Detect which cell encompasses the target text, then output its [X, Y] center coordinate. 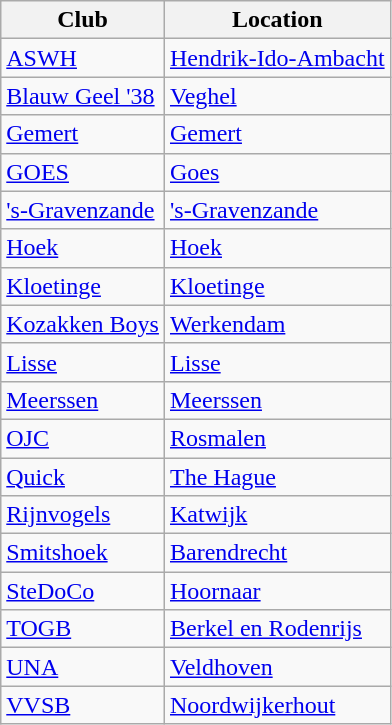
Quick [83, 477]
Werkendam [277, 324]
UNA [83, 667]
Veldhoven [277, 667]
Barendrecht [277, 553]
Hendrik-Ido-Ambacht [277, 58]
Goes [277, 172]
The Hague [277, 477]
Katwijk [277, 515]
Rijnvogels [83, 515]
Blauw Geel '38 [83, 96]
ASWH [83, 58]
Berkel en Rodenrijs [277, 629]
SteDoCo [83, 591]
Location [277, 20]
Smitshoek [83, 553]
TOGB [83, 629]
Rosmalen [277, 438]
OJC [83, 438]
Club [83, 20]
Kozakken Boys [83, 324]
Veghel [277, 96]
Noordwijkerhout [277, 705]
GOES [83, 172]
Hoornaar [277, 591]
VVSB [83, 705]
